Scan for the cell matching the given text and deliver its [x, y] coordinate at center. 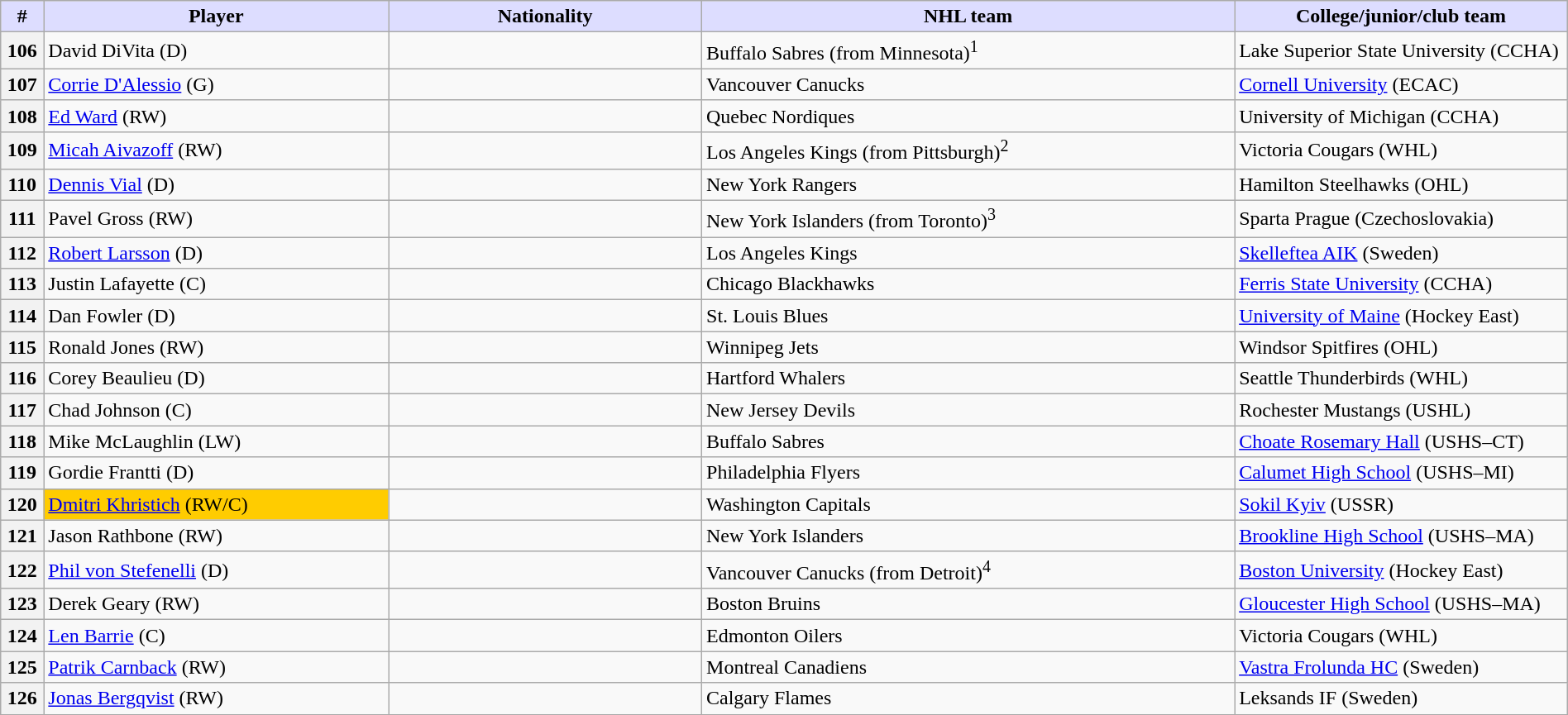
NHL team [968, 17]
107 [22, 84]
Winnipeg Jets [968, 347]
Montreal Canadiens [968, 667]
Len Barrie (C) [217, 636]
University of Maine (Hockey East) [1401, 316]
Nationality [546, 17]
Vancouver Canucks [968, 84]
114 [22, 316]
Ronald Jones (RW) [217, 347]
120 [22, 504]
St. Louis Blues [968, 316]
Dan Fowler (D) [217, 316]
Boston University (Hockey East) [1401, 570]
Los Angeles Kings [968, 253]
106 [22, 51]
Gloucester High School (USHS–MA) [1401, 604]
Dmitri Khristich (RW/C) [217, 504]
117 [22, 410]
Hamilton Steelhawks (OHL) [1401, 184]
122 [22, 570]
Buffalo Sabres [968, 441]
110 [22, 184]
Sokil Kyiv (USSR) [1401, 504]
109 [22, 150]
# [22, 17]
Cornell University (ECAC) [1401, 84]
New York Islanders [968, 536]
Leksands IF (Sweden) [1401, 698]
116 [22, 379]
Jonas Bergqvist (RW) [217, 698]
Dennis Vial (D) [217, 184]
111 [22, 218]
Ferris State University (CCHA) [1401, 284]
Vancouver Canucks (from Detroit)4 [968, 570]
123 [22, 604]
Hartford Whalers [968, 379]
Boston Bruins [968, 604]
Robert Larsson (D) [217, 253]
Corey Beaulieu (D) [217, 379]
Rochester Mustangs (USHL) [1401, 410]
Derek Geary (RW) [217, 604]
118 [22, 441]
124 [22, 636]
Calgary Flames [968, 698]
Corrie D'Alessio (G) [217, 84]
David DiVita (D) [217, 51]
Micah Aivazoff (RW) [217, 150]
119 [22, 473]
New Jersey Devils [968, 410]
Phil von Stefenelli (D) [217, 570]
Windsor Spitfires (OHL) [1401, 347]
108 [22, 116]
New York Rangers [968, 184]
115 [22, 347]
Patrik Carnback (RW) [217, 667]
College/junior/club team [1401, 17]
Los Angeles Kings (from Pittsburgh)2 [968, 150]
Calumet High School (USHS–MI) [1401, 473]
Lake Superior State University (CCHA) [1401, 51]
Buffalo Sabres (from Minnesota)1 [968, 51]
Justin Lafayette (C) [217, 284]
125 [22, 667]
Quebec Nordiques [968, 116]
Skelleftea AIK (Sweden) [1401, 253]
Sparta Prague (Czechoslovakia) [1401, 218]
121 [22, 536]
Seattle Thunderbirds (WHL) [1401, 379]
126 [22, 698]
Player [217, 17]
Philadelphia Flyers [968, 473]
University of Michigan (CCHA) [1401, 116]
Gordie Frantti (D) [217, 473]
New York Islanders (from Toronto)3 [968, 218]
Washington Capitals [968, 504]
Mike McLaughlin (LW) [217, 441]
Pavel Gross (RW) [217, 218]
Ed Ward (RW) [217, 116]
Choate Rosemary Hall (USHS–CT) [1401, 441]
112 [22, 253]
Jason Rathbone (RW) [217, 536]
Edmonton Oilers [968, 636]
113 [22, 284]
Brookline High School (USHS–MA) [1401, 536]
Chad Johnson (C) [217, 410]
Vastra Frolunda HC (Sweden) [1401, 667]
Chicago Blackhawks [968, 284]
